Determine the (x, y) coordinate at the center of the cell enclosing the given text.  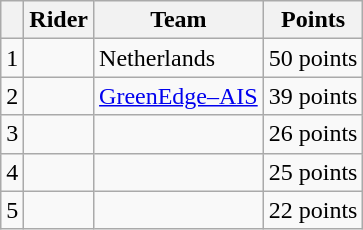
22 points (313, 210)
26 points (313, 134)
1 (12, 58)
2 (12, 96)
Points (313, 20)
Team (179, 20)
50 points (313, 58)
5 (12, 210)
25 points (313, 172)
Rider (59, 20)
Netherlands (179, 58)
39 points (313, 96)
3 (12, 134)
4 (12, 172)
GreenEdge–AIS (179, 96)
